Locate the cell with the specified text and output its [X, Y] center coordinate. 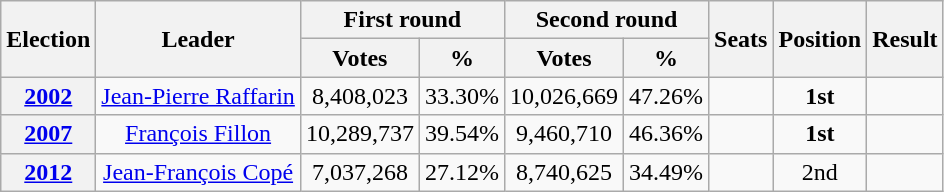
2nd [820, 172]
2007 [48, 134]
39.54% [462, 134]
9,460,710 [564, 134]
34.49% [666, 172]
2012 [48, 172]
Leader [198, 39]
Second round [606, 20]
47.26% [666, 96]
2002 [48, 96]
7,037,268 [360, 172]
Jean-François Copé [198, 172]
Jean-Pierre Raffarin [198, 96]
33.30% [462, 96]
First round [402, 20]
François Fillon [198, 134]
10,026,669 [564, 96]
Position [820, 39]
Seats [741, 39]
10,289,737 [360, 134]
Election [48, 39]
8,408,023 [360, 96]
Result [905, 39]
8,740,625 [564, 172]
27.12% [462, 172]
46.36% [666, 134]
